For the text-containing cell, return its midpoint in [X, Y] coordinate format. 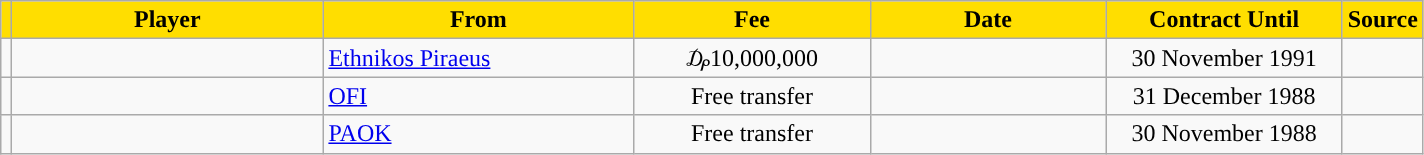
30 November 1991 [1224, 58]
Fee [752, 20]
Player [168, 20]
PAOK [478, 134]
30 November 1988 [1224, 134]
Contract Until [1224, 20]
Ethnikos Piraeus [478, 58]
Date [988, 20]
Source [1382, 20]
OFI [478, 96]
₯10,000,000 [752, 58]
31 December 1988 [1224, 96]
From [478, 20]
